Find where the given text appears and provide that cell's center as [X, Y] coordinate. 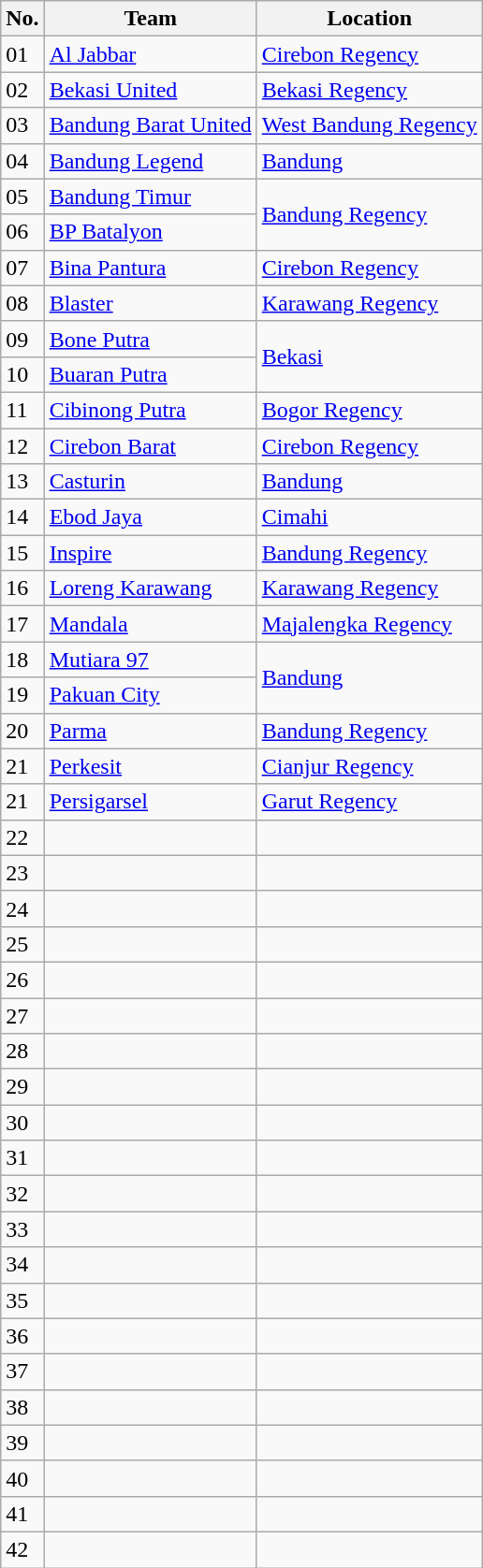
Bekasi [369, 356]
17 [22, 624]
28 [22, 1052]
Bekasi United [150, 90]
Team [150, 19]
Ebod Jaya [150, 517]
Bandung Timur [150, 196]
32 [22, 1194]
12 [22, 446]
Persigarsel [150, 802]
33 [22, 1229]
Loreng Karawang [150, 588]
36 [22, 1336]
23 [22, 873]
26 [22, 980]
Pakuan City [150, 695]
27 [22, 1015]
Buaran Putra [150, 374]
Cirebon Barat [150, 446]
Garut Regency [369, 802]
18 [22, 660]
11 [22, 410]
16 [22, 588]
Parma [150, 731]
Perkesit [150, 766]
Majalengka Regency [369, 624]
Cibinong Putra [150, 410]
Bandung Legend [150, 161]
42 [22, 1549]
38 [22, 1407]
01 [22, 54]
05 [22, 196]
40 [22, 1478]
Casturin [150, 482]
Bandung Barat United [150, 125]
20 [22, 731]
Mutiara 97 [150, 660]
Inspire [150, 553]
Al Jabbar [150, 54]
39 [22, 1443]
Mandala [150, 624]
31 [22, 1158]
13 [22, 482]
24 [22, 908]
02 [22, 90]
15 [22, 553]
Bekasi Regency [369, 90]
Cimahi [369, 517]
22 [22, 837]
37 [22, 1372]
07 [22, 268]
03 [22, 125]
Bina Pantura [150, 268]
25 [22, 944]
No. [22, 19]
41 [22, 1514]
Location [369, 19]
West Bandung Regency [369, 125]
10 [22, 374]
06 [22, 232]
BP Batalyon [150, 232]
19 [22, 695]
30 [22, 1123]
29 [22, 1087]
14 [22, 517]
09 [22, 339]
Cianjur Regency [369, 766]
34 [22, 1265]
Bogor Regency [369, 410]
35 [22, 1300]
04 [22, 161]
Bone Putra [150, 339]
08 [22, 303]
Blaster [150, 303]
